Capture the cell that displays the provided text and extract its (X, Y) central coordinate. 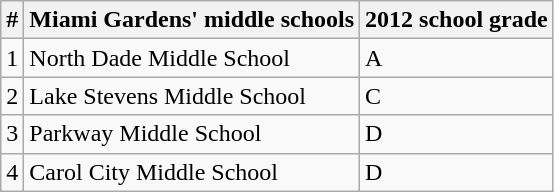
North Dade Middle School (192, 58)
1 (12, 58)
2 (12, 96)
2012 school grade (457, 20)
Carol City Middle School (192, 172)
A (457, 58)
# (12, 20)
3 (12, 134)
C (457, 96)
4 (12, 172)
Parkway Middle School (192, 134)
Lake Stevens Middle School (192, 96)
Miami Gardens' middle schools (192, 20)
